Find where the given text appears and provide that cell's center as (x, y) coordinate. 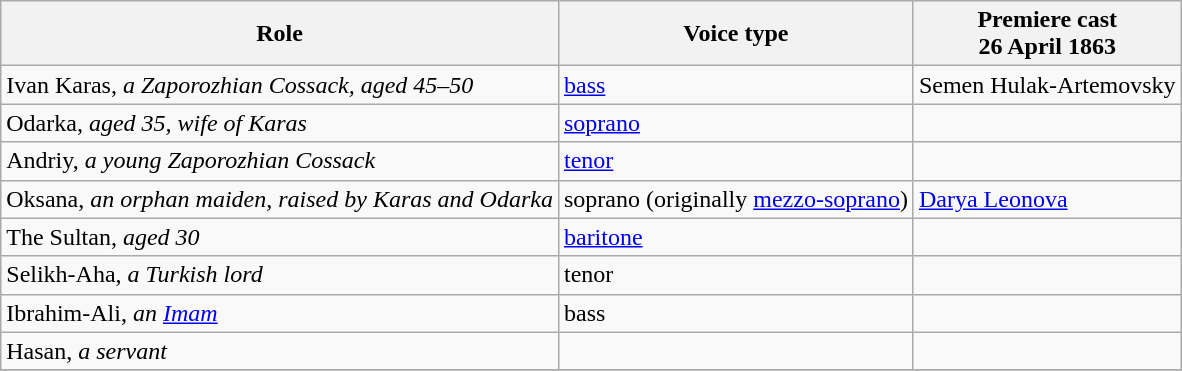
Darya Leonova (1047, 199)
Ivan Karas, a Zaporozhian Cossack, aged 45–50 (280, 85)
Selikh-Aha, a Turkish lord (280, 275)
Andriy, a young Zaporozhian Cossack (280, 161)
Ibrahim-Ali, an Imam (280, 313)
Oksana, an orphan maiden, raised by Karas and Odarka (280, 199)
Hasan, a servant (280, 351)
Premiere cast26 April 1863 (1047, 34)
baritone (736, 237)
Voice type (736, 34)
soprano (736, 123)
The Sultan, aged 30 (280, 237)
Semen Hulak-Artemovsky (1047, 85)
Role (280, 34)
Odarka, aged 35, wife of Karas (280, 123)
soprano (originally mezzo-soprano) (736, 199)
